Identify which cell holds the provided text, then report its (X, Y) central coordinate. 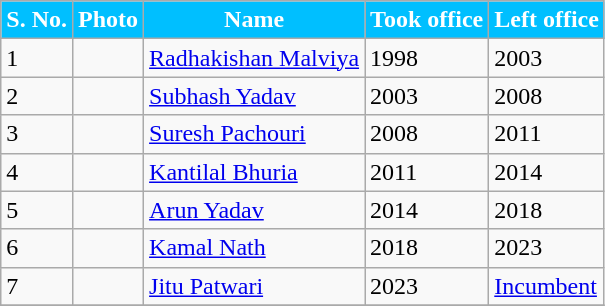
2 (37, 96)
7 (37, 286)
Radhakishan Malviya (254, 58)
Arun Yadav (254, 210)
Jitu Patwari (254, 286)
3 (37, 134)
Kamal Nath (254, 248)
Kantilal Bhuria (254, 172)
Photo (108, 20)
Took office (427, 20)
5 (37, 210)
Left office (547, 20)
4 (37, 172)
Name (254, 20)
Incumbent (547, 286)
S. No. (37, 20)
6 (37, 248)
1 (37, 58)
1998 (427, 58)
Suresh Pachouri (254, 134)
Subhash Yadav (254, 96)
